Provide the (X, Y) coordinate of the cell's center where the given text is located.  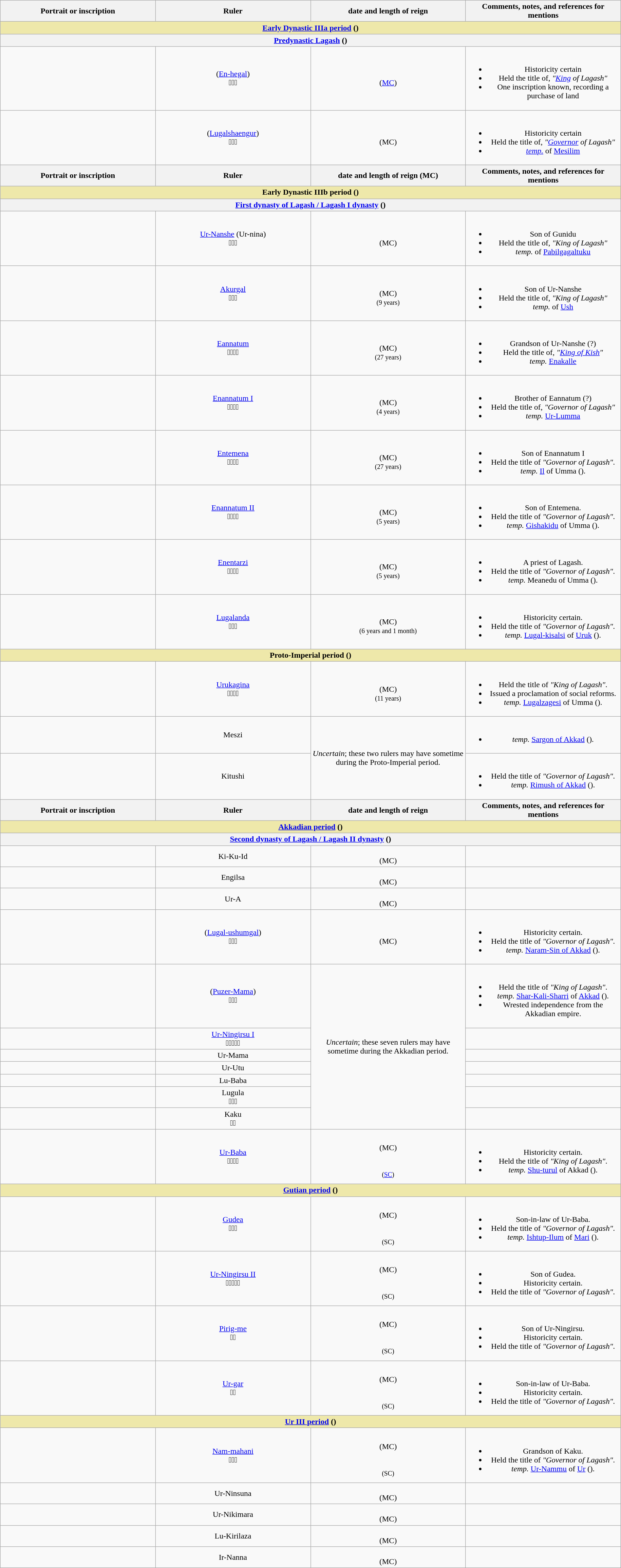
Uncertain; these two rulers may have sometime during the Proto-Imperial period. (388, 758)
Gudea𒅗𒌤𒀀 (233, 1224)
(MC)(6 years and 1 month) (388, 622)
Son-in-law of Ur-Baba.Historicity certain.Held the title of "Governor of Lagash". (543, 1388)
Son of Ur-Ningirsu.Historicity certain.Held the title of "Governor of Lagash". (543, 1333)
Grandson of Kaku.Held the title of "Governor of Lagash".temp. Ur-Nammu of Ur (). (543, 1455)
Second dynasty of Lagash / Lagash II dynasty () (310, 839)
(En-hegal)𒂗𒃶𒅅 (233, 78)
Uncertain; these seven rulers may have sometime during the Akkadian period. (388, 1047)
Son of GuniduHeld the title of, "King of Lagash"temp. of Pabilgagaltuku (543, 239)
Nam-mahani𒉆𒈤𒉌 (233, 1455)
Kitushi (233, 776)
Historicity certain.Held the title of "King of Lagash".temp. Shu-turul of Akkad (). (543, 1157)
(Lugalshaengur)𒈗𒊮𒇉 (233, 138)
Ur-A (233, 899)
Urukagina𒌷𒅗𒄀𒈾 (233, 689)
Historicity certainHeld the title of, "Governor of Lagash"temp. of Mesilim (543, 138)
Predynastic Lagash () (310, 40)
date and length of reign (MC) (388, 176)
temp. Sargon of Akkad (). (543, 735)
Son of Entemena.Held the title of "Governor of Lagash".temp. Gishakidu of Umma (). (543, 513)
Pirig-me𒊊𒀞 (233, 1333)
Entemena𒂗𒋼𒈨𒈾 (233, 457)
(Lugal-ushumgal)𒈗𒃲𒁔 (233, 937)
Ur-Ningirsu II𒌨𒀭𒎏𒄈𒍪 (233, 1279)
Son of Enannatum IHeld the title of "Governor of Lagash".temp. Il of Umma (). (543, 457)
Ur-Nikimara (233, 1515)
Enentarzi𒂗𒇷𒋻𒍣 (233, 567)
Ur-Baba𒌨𒀭𒁀𒌑 (233, 1157)
Enannatum II𒂗𒀭𒈾𒁺 (233, 513)
Held the title of "King of Lagash".Issued a proclamation of social reforms.temp. Lugalzagesi of Umma (). (543, 689)
Ur-Ninsuna (233, 1493)
Kaku𒅗𒆬 (233, 1119)
Historicity certain.Held the title of "Governor of Lagash".temp. Naram-Sin of Akkad (). (543, 937)
Ur-Ningirsu I𒌨𒀭𒎏𒄈𒍪 (233, 1038)
Son-in-law of Ur-Baba.Held the title of "Governor of Lagash".temp. Ishtup-Ilum of Mari (). (543, 1224)
Akurgal𒀀𒆳𒃲 (233, 293)
(MC)(9 years) (388, 293)
Ur III period () (310, 1422)
Lugula𒇽𒄖𒆷 (233, 1097)
Historicity certain.Held the title of "Governor of Lagash".temp. Lugal-kisalsi of Uruk (). (543, 622)
Gutian period () (310, 1190)
Enannatum I𒂗𒀭𒈾𒁺 (233, 402)
Proto-Imperial period () (310, 655)
Ur-Nanshe (Ur-nina)𒌨𒀭𒀏 (233, 239)
Ur-Mama (233, 1055)
Son of Ur-NansheHeld the title of, "King of Lagash"temp. of Ush (543, 293)
Ur-Utu (233, 1068)
Ki-Ku-Id (233, 856)
Historicity certainHeld the title of, "King of Lagash"One inscription known, recording a purchase of land (543, 78)
Akkadian period () (310, 827)
(MC)(4 years) (388, 402)
Meszi (233, 735)
Eannatum𒂍𒀭𒈾𒁺 (233, 348)
First dynasty of Lagash / Lagash I dynasty () (310, 205)
Ir-Nanna (233, 1557)
A priest of Lagash.Held the title of "Governor of Lagash".temp. Meanedu of Umma (). (543, 567)
Brother of Eannatum (?)Held the title of, "Governor of Lagash"temp. Ur-Lumma (543, 402)
(MC)(11 years) (388, 689)
Early Dynastic IIIb period () (310, 192)
(Puzer-Mama)𒂗𒃶𒅅 (233, 996)
Held the title of "King of Lagash".temp. Shar-Kali-Sharri of Akkad ().Wrested independence from the Akkadian empire. (543, 996)
Held the title of "Governor of Lagash".temp. Rimush of Akkad (). (543, 776)
Early Dynastic IIIa period () (310, 28)
Grandson of Ur-Nanshe (?)Held the title of, "King of Kish"temp. Enakalle (543, 348)
Lu-Kirilaza (233, 1536)
Engilsa (233, 878)
Lugalanda𒈗𒀭𒁕 (233, 622)
Ur-gar𒌨𒃻 (233, 1388)
Lu-Baba (233, 1080)
Son of Gudea.Historicity certain.Held the title of "Governor of Lagash". (543, 1279)
